Find where the given text appears and provide that cell's center as (X, Y) coordinate. 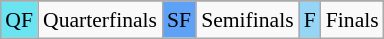
QF (19, 20)
F (310, 20)
Semifinals (247, 20)
SF (179, 20)
Finals (352, 20)
Quarterfinals (100, 20)
